Find where the given text appears and provide that cell's center as [x, y] coordinate. 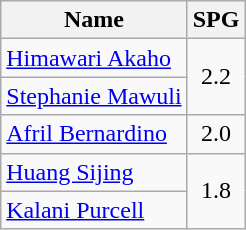
Name [94, 20]
SPG [216, 20]
Huang Sijing [94, 172]
Kalani Purcell [94, 210]
Himawari Akaho [94, 58]
Afril Bernardino [94, 134]
2.2 [216, 77]
1.8 [216, 191]
Stephanie Mawuli [94, 96]
2.0 [216, 134]
